For the text-containing cell, return its midpoint in (X, Y) coordinate format. 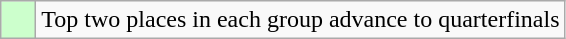
Top two places in each group advance to quarterfinals (300, 20)
